Provide the (X, Y) coordinate of the cell's center where the given text is located.  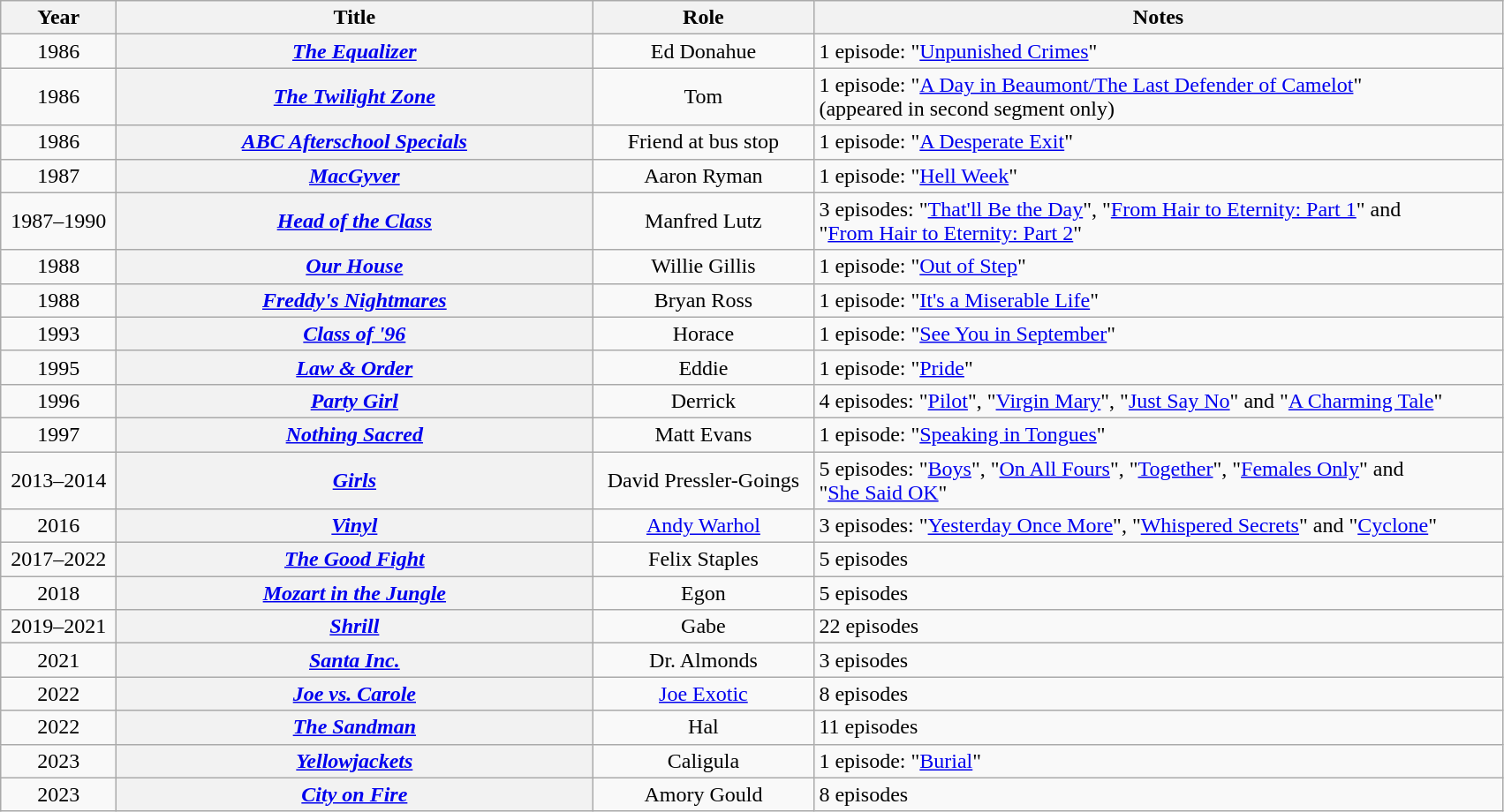
Amory Gould (703, 794)
1 episode: "Pride" (1159, 367)
Horace (703, 334)
Friend at bus stop (703, 142)
Title (355, 18)
Vinyl (355, 526)
1997 (58, 434)
2013–2014 (58, 480)
The Equalizer (355, 51)
4 episodes: "Pilot", "Virgin Mary", "Just Say No" and "A Charming Tale" (1159, 401)
Yellowjackets (355, 761)
Eddie (703, 367)
2018 (58, 593)
22 episodes (1159, 627)
1 episode: "Unpunished Crimes" (1159, 51)
Shrill (355, 627)
Year (58, 18)
2019–2021 (58, 627)
The Good Fight (355, 560)
2021 (58, 660)
Joe vs. Carole (355, 694)
Notes (1159, 18)
1 episode: "It's a Miserable Life" (1159, 300)
Gabe (703, 627)
Our House (355, 267)
Matt Evans (703, 434)
3 episodes: "Yesterday Once More", "Whispered Secrets" and "Cyclone" (1159, 526)
1 episode: "A Desperate Exit" (1159, 142)
Girls (355, 480)
1995 (58, 367)
1 episode: "Hell Week" (1159, 176)
Dr. Almonds (703, 660)
1987–1990 (58, 221)
1 episode: "See You in September" (1159, 334)
1996 (58, 401)
Tom (703, 97)
MacGyver (355, 176)
1993 (58, 334)
David Pressler-Goings (703, 480)
2016 (58, 526)
Andy Warhol (703, 526)
1987 (58, 176)
ABC Afterschool Specials (355, 142)
3 episodes: "That'll Be the Day", "From Hair to Eternity: Part 1" and"From Hair to Eternity: Part 2" (1159, 221)
Law & Order (355, 367)
The Twilight Zone (355, 97)
Joe Exotic (703, 694)
Santa Inc. (355, 660)
2017–2022 (58, 560)
Manfred Lutz (703, 221)
Ed Donahue (703, 51)
1 episode: "Out of Step" (1159, 267)
Nothing Sacred (355, 434)
Head of the Class (355, 221)
Hal (703, 727)
Aaron Ryman (703, 176)
Caligula (703, 761)
11 episodes (1159, 727)
Bryan Ross (703, 300)
Mozart in the Jungle (355, 593)
3 episodes (1159, 660)
Party Girl (355, 401)
Willie Gillis (703, 267)
Class of '96 (355, 334)
Role (703, 18)
5 episodes: "Boys", "On All Fours", "Together", "Females Only" and"She Said OK" (1159, 480)
1 episode: "Speaking in Tongues" (1159, 434)
Freddy's Nightmares (355, 300)
1 episode: "A Day in Beaumont/The Last Defender of Camelot"(appeared in second segment only) (1159, 97)
Derrick (703, 401)
City on Fire (355, 794)
1 episode: "Burial" (1159, 761)
The Sandman (355, 727)
Egon (703, 593)
Felix Staples (703, 560)
